Capture the cell that displays the provided text and extract its (x, y) central coordinate. 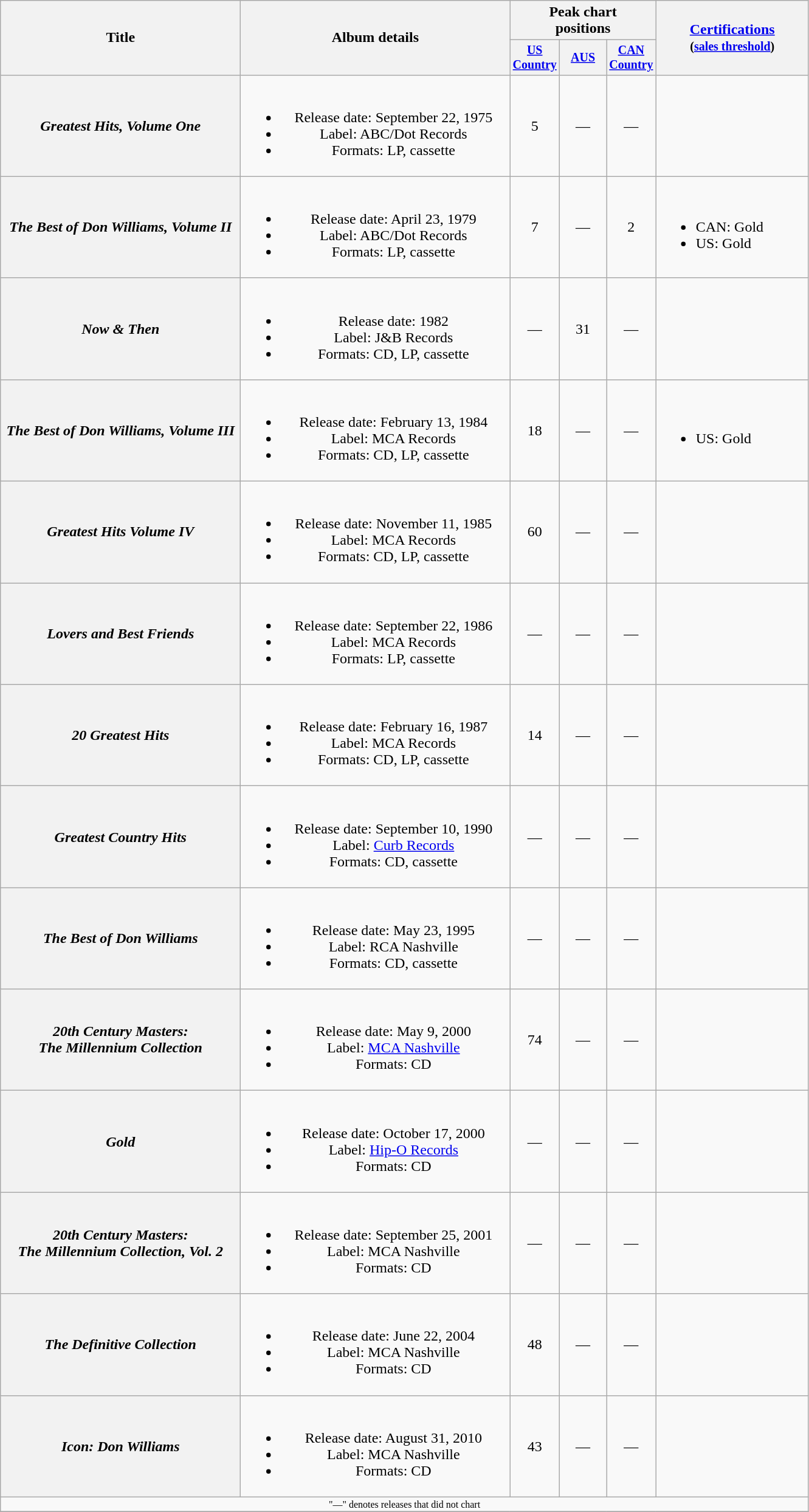
Greatest Hits Volume IV (120, 533)
The Definitive Collection (120, 1345)
Release date: 1982Label: J&B RecordsFormats: CD, LP, cassette (376, 328)
US Country (535, 57)
31 (584, 328)
74 (535, 1040)
Release date: September 22, 1975Label: ABC/Dot RecordsFormats: LP, cassette (376, 125)
Release date: October 17, 2000Label: Hip-O RecordsFormats: CD (376, 1142)
Release date: August 31, 2010Label: MCA NashvilleFormats: CD (376, 1446)
Release date: September 25, 2001Label: MCA NashvilleFormats: CD (376, 1243)
CAN: GoldUS: Gold (732, 227)
The Best of Don Williams, Volume II (120, 227)
Icon: Don Williams (120, 1446)
Greatest Hits, Volume One (120, 125)
14 (535, 736)
60 (535, 533)
Now & Then (120, 328)
AUS (584, 57)
Lovers and Best Friends (120, 633)
20th Century Masters:The Millennium Collection (120, 1040)
2 (632, 227)
18 (535, 430)
Greatest Country Hits (120, 837)
Release date: May 9, 2000Label: MCA NashvilleFormats: CD (376, 1040)
Release date: May 23, 1995Label: RCA NashvilleFormats: CD, cassette (376, 939)
Gold (120, 1142)
CAN Country (632, 57)
"—" denotes releases that did not chart (405, 1504)
The Best of Don Williams, Volume III (120, 430)
Certifications(sales threshold) (732, 38)
Release date: September 22, 1986Label: MCA RecordsFormats: LP, cassette (376, 633)
Release date: February 13, 1984Label: MCA RecordsFormats: CD, LP, cassette (376, 430)
Album details (376, 38)
48 (535, 1345)
20th Century Masters:The Millennium Collection, Vol. 2 (120, 1243)
43 (535, 1446)
Peak chartpositions (583, 21)
US: Gold (732, 430)
Release date: September 10, 1990Label: Curb RecordsFormats: CD, cassette (376, 837)
Release date: June 22, 2004Label: MCA NashvilleFormats: CD (376, 1345)
Release date: February 16, 1987Label: MCA RecordsFormats: CD, LP, cassette (376, 736)
5 (535, 125)
Release date: April 23, 1979Label: ABC/Dot RecordsFormats: LP, cassette (376, 227)
20 Greatest Hits (120, 736)
7 (535, 227)
Release date: November 11, 1985Label: MCA RecordsFormats: CD, LP, cassette (376, 533)
The Best of Don Williams (120, 939)
Title (120, 38)
